Detect which cell encompasses the target text, then output its [x, y] center coordinate. 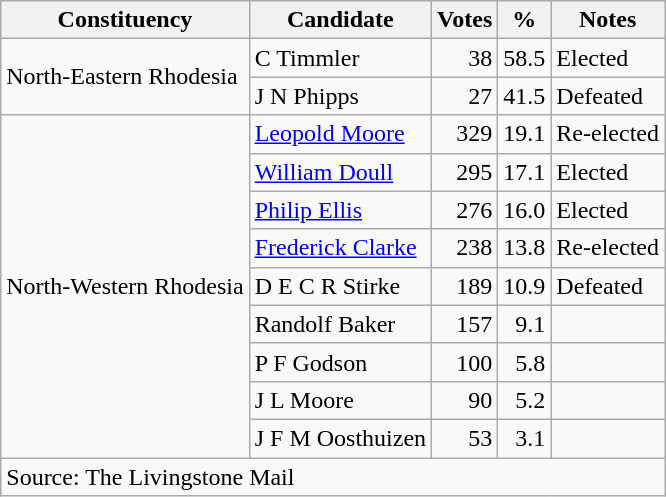
Philip Ellis [340, 210]
C Timmler [340, 58]
Constituency [125, 20]
North-Eastern Rhodesia [125, 77]
Notes [608, 20]
17.1 [524, 172]
157 [465, 324]
P F Godson [340, 362]
9.1 [524, 324]
D E C R Stirke [340, 286]
58.5 [524, 58]
3.1 [524, 438]
Candidate [340, 20]
J N Phipps [340, 96]
19.1 [524, 134]
10.9 [524, 286]
J F M Oosthuizen [340, 438]
90 [465, 400]
Frederick Clarke [340, 248]
329 [465, 134]
16.0 [524, 210]
53 [465, 438]
% [524, 20]
41.5 [524, 96]
276 [465, 210]
5.2 [524, 400]
100 [465, 362]
William Doull [340, 172]
27 [465, 96]
13.8 [524, 248]
295 [465, 172]
North-Western Rhodesia [125, 286]
Leopold Moore [340, 134]
238 [465, 248]
38 [465, 58]
Source: The Livingstone Mail [333, 477]
189 [465, 286]
J L Moore [340, 400]
Votes [465, 20]
Randolf Baker [340, 324]
5.8 [524, 362]
